Provide the (x, y) coordinate of the cell's center where the given text is located.  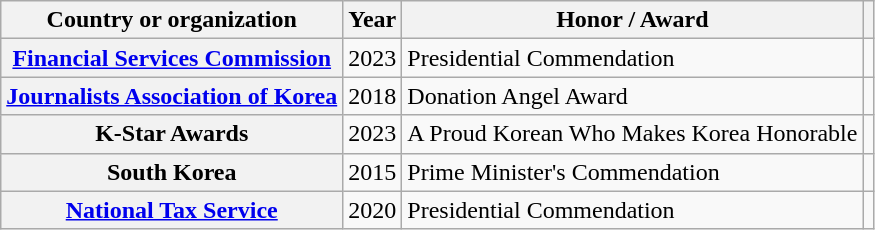
A Proud Korean Who Makes Korea Honorable (632, 134)
Year (372, 20)
Prime Minister's Commendation (632, 172)
Country or organization (172, 20)
National Tax Service (172, 210)
K-Star Awards (172, 134)
Honor / Award (632, 20)
South Korea (172, 172)
Journalists Association of Korea (172, 96)
2020 (372, 210)
2018 (372, 96)
Donation Angel Award (632, 96)
2015 (372, 172)
Financial Services Commission (172, 58)
